Pinpoint the cell where the given text exists, returning its [X, Y] midpoint coordinate. 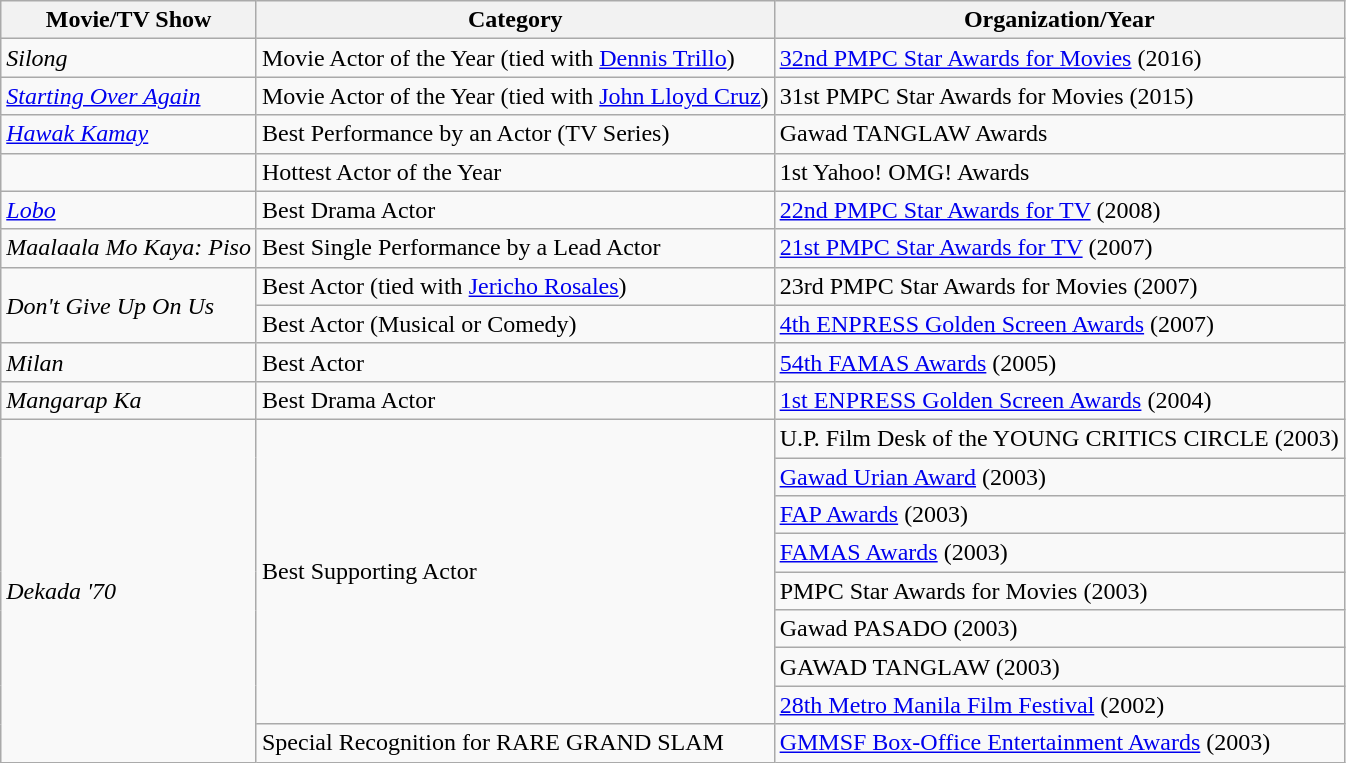
31st PMPC Star Awards for Movies (2015) [1059, 96]
Hottest Actor of the Year [515, 172]
Gawad TANGLAW Awards [1059, 134]
Best Actor (tied with Jericho Rosales) [515, 286]
23rd PMPC Star Awards for Movies (2007) [1059, 286]
Milan [129, 362]
Best Performance by an Actor (TV Series) [515, 134]
Gawad PASADO (2003) [1059, 629]
Special Recognition for RARE GRAND SLAM [515, 743]
Category [515, 20]
GMMSF Box-Office Entertainment Awards (2003) [1059, 743]
1st ENPRESS Golden Screen Awards (2004) [1059, 400]
Dekada '70 [129, 590]
GAWAD TANGLAW (2003) [1059, 667]
32nd PMPC Star Awards for Movies (2016) [1059, 58]
Best Single Performance by a Lead Actor [515, 248]
Mangarap Ka [129, 400]
U.P. Film Desk of the YOUNG CRITICS CIRCLE (2003) [1059, 438]
Don't Give Up On Us [129, 305]
28th Metro Manila Film Festival (2002) [1059, 705]
PMPC Star Awards for Movies (2003) [1059, 591]
Organization/Year [1059, 20]
Starting Over Again [129, 96]
4th ENPRESS Golden Screen Awards (2007) [1059, 324]
Gawad Urian Award (2003) [1059, 477]
22nd PMPC Star Awards for TV (2008) [1059, 210]
21st PMPC Star Awards for TV (2007) [1059, 248]
Movie Actor of the Year (tied with Dennis Trillo) [515, 58]
54th FAMAS Awards (2005) [1059, 362]
Best Supporting Actor [515, 571]
Maalaala Mo Kaya: Piso [129, 248]
Lobo [129, 210]
Movie Actor of the Year (tied with John Lloyd Cruz) [515, 96]
1st Yahoo! OMG! Awards [1059, 172]
Hawak Kamay [129, 134]
FAP Awards (2003) [1059, 515]
Best Actor [515, 362]
Silong [129, 58]
Best Actor (Musical or Comedy) [515, 324]
Movie/TV Show [129, 20]
FAMAS Awards (2003) [1059, 553]
